Find where the given text appears and provide that cell's center as (x, y) coordinate. 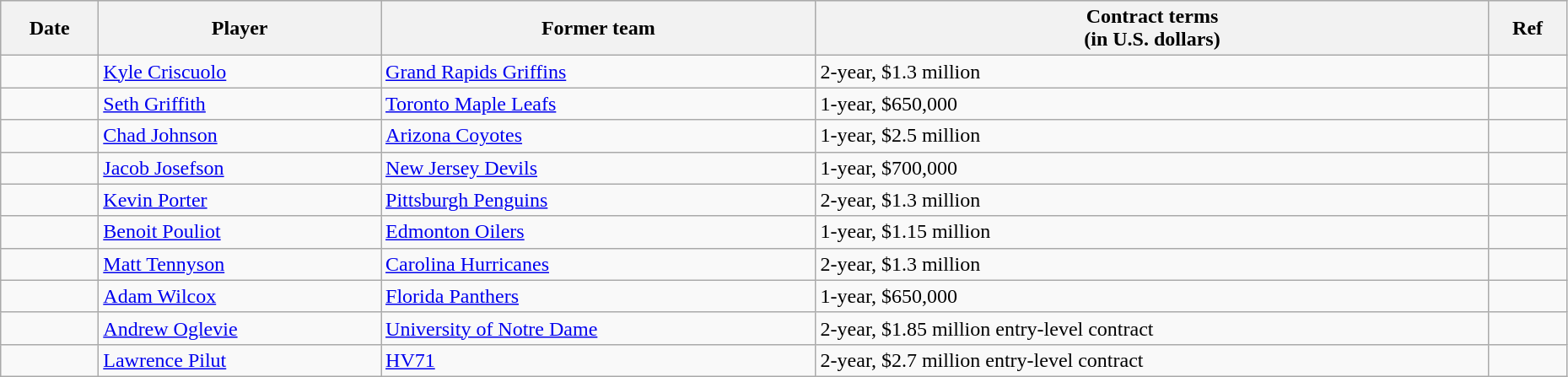
Florida Panthers (599, 296)
Former team (599, 29)
Andrew Oglevie (240, 328)
Date (50, 29)
Edmonton Oilers (599, 232)
Contract terms(in U.S. dollars) (1152, 29)
Ref (1528, 29)
1-year, $1.15 million (1152, 232)
Carolina Hurricanes (599, 264)
1-year, $700,000 (1152, 168)
2-year, $2.7 million entry-level contract (1152, 360)
Lawrence Pilut (240, 360)
Kevin Porter (240, 200)
2-year, $1.85 million entry-level contract (1152, 328)
Seth Griffith (240, 104)
Adam Wilcox (240, 296)
University of Notre Dame (599, 328)
Chad Johnson (240, 136)
1-year, $2.5 million (1152, 136)
HV71 (599, 360)
Player (240, 29)
Pittsburgh Penguins (599, 200)
New Jersey Devils (599, 168)
Kyle Criscuolo (240, 72)
Benoit Pouliot (240, 232)
Grand Rapids Griffins (599, 72)
Arizona Coyotes (599, 136)
Jacob Josefson (240, 168)
Toronto Maple Leafs (599, 104)
Matt Tennyson (240, 264)
